For the text-containing cell, return its midpoint in [X, Y] coordinate format. 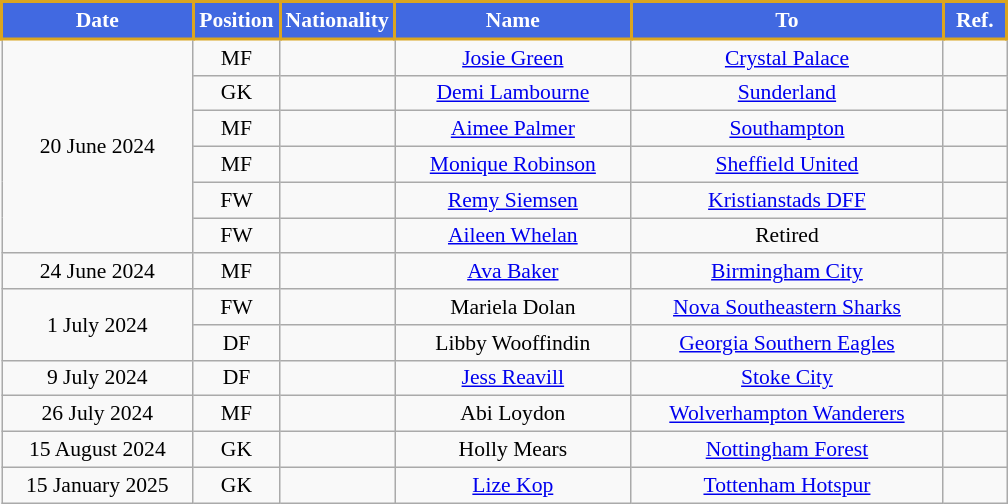
Sheffield United [787, 165]
Aileen Whelan [514, 236]
Ref. [975, 20]
Abi Loydon [514, 414]
Nationality [338, 20]
Name [514, 20]
20 June 2024 [98, 146]
Kristianstads DFF [787, 200]
To [787, 20]
Crystal Palace [787, 57]
Southampton [787, 129]
Lize Kop [514, 485]
Date [98, 20]
Demi Lambourne [514, 93]
Monique Robinson [514, 165]
Nottingham Forest [787, 450]
Birmingham City [787, 272]
Tottenham Hotspur [787, 485]
Aimee Palmer [514, 129]
26 July 2024 [98, 414]
15 August 2024 [98, 450]
Retired [787, 236]
1 July 2024 [98, 324]
Ava Baker [514, 272]
Josie Green [514, 57]
Wolverhampton Wanderers [787, 414]
Nova Southeastern Sharks [787, 307]
24 June 2024 [98, 272]
Holly Mears [514, 450]
Jess Reavill [514, 378]
Position [236, 20]
Sunderland [787, 93]
9 July 2024 [98, 378]
Georgia Southern Eagles [787, 343]
Stoke City [787, 378]
Mariela Dolan [514, 307]
Remy Siemsen [514, 200]
Libby Wooffindin [514, 343]
15 January 2025 [98, 485]
